Return [x, y] of the center of cell containing provided text 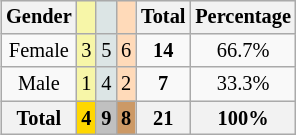
6 [126, 51]
7 [163, 84]
Percentage [243, 17]
9 [106, 118]
2 [126, 84]
Gender [38, 17]
Female [38, 51]
100% [243, 118]
1 [87, 84]
Male [38, 84]
33.3% [243, 84]
3 [87, 51]
5 [106, 51]
8 [126, 118]
21 [163, 118]
66.7% [243, 51]
14 [163, 51]
